Identify which cell holds the provided text, then report its (x, y) central coordinate. 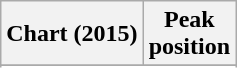
Peakposition (189, 34)
Chart (2015) (72, 34)
